Find where the given text appears and provide that cell's center as [x, y] coordinate. 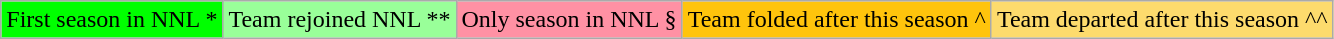
Only season in NNL § [569, 20]
First season in NNL * [112, 20]
Team rejoined NNL ** [340, 20]
Team folded after this season ^ [836, 20]
Team departed after this season ^^ [1162, 20]
